Extract the [x, y] coordinate from the center of the cell holding the provided text.  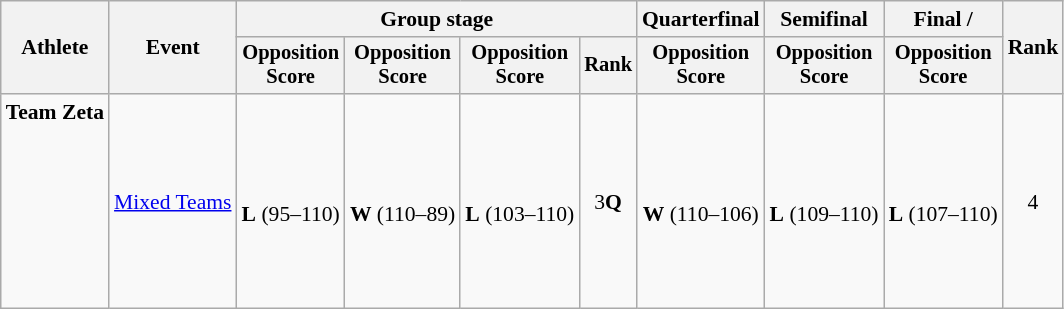
Team Zeta [55, 201]
L (103–110) [520, 201]
Event [173, 48]
3Q [608, 201]
Final / [944, 19]
W (110–89) [402, 201]
W (110–106) [701, 201]
Athlete [55, 48]
L (109–110) [824, 201]
Quarterfinal [701, 19]
L (95–110) [291, 201]
Mixed Teams [173, 201]
Semifinal [824, 19]
Group stage [437, 19]
L (107–110) [944, 201]
4 [1034, 201]
